Detect which cell encompasses the target text, then output its [x, y] center coordinate. 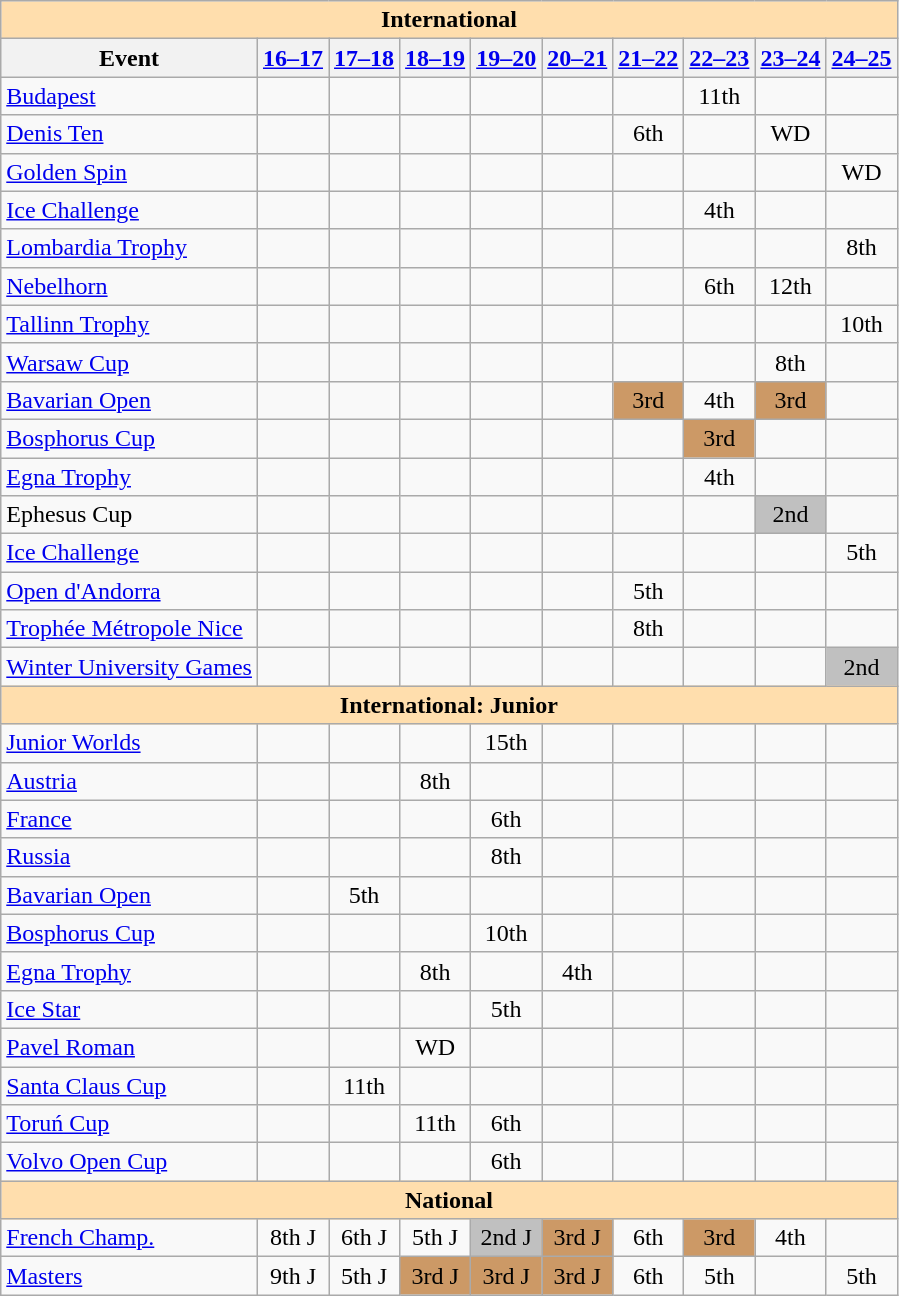
15th [506, 743]
24–25 [862, 58]
8th J [292, 1238]
Junior Worlds [130, 743]
Trophée Métropole Nice [130, 629]
Tallinn Trophy [130, 324]
16–17 [292, 58]
Warsaw Cup [130, 362]
French Champ. [130, 1238]
National [449, 1200]
Denis Ten [130, 134]
Open d'Andorra [130, 591]
Toruń Cup [130, 1124]
Russia [130, 857]
France [130, 819]
20–21 [578, 58]
Austria [130, 781]
International: Junior [449, 705]
Budapest [130, 96]
Golden Spin [130, 172]
International [449, 20]
18–19 [436, 58]
Santa Claus Cup [130, 1085]
12th [790, 286]
Winter University Games [130, 667]
19–20 [506, 58]
9th J [292, 1276]
Event [130, 58]
2nd J [506, 1238]
Ephesus Cup [130, 515]
Lombardia Trophy [130, 248]
6th J [364, 1238]
21–22 [648, 58]
Pavel Roman [130, 1047]
Masters [130, 1276]
Ice Star [130, 1009]
22–23 [720, 58]
Nebelhorn [130, 286]
17–18 [364, 58]
Volvo Open Cup [130, 1162]
23–24 [790, 58]
